Extract the [x, y] coordinate from the center of the cell holding the provided text.  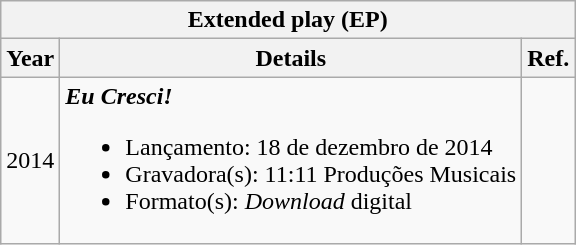
Eu Cresci!Lançamento: 18 de dezembro de 2014Gravadora(s): 11:11 Produções MusicaisFormato(s): Download digital [291, 160]
Ref. [548, 58]
Extended play (EP) [288, 20]
Year [30, 58]
2014 [30, 160]
Details [291, 58]
